Extract the (X, Y) coordinate from the center of the cell holding the provided text.  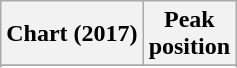
Peakposition (189, 34)
Chart (2017) (72, 34)
